Scan for the cell matching the given text and deliver its [x, y] coordinate at center. 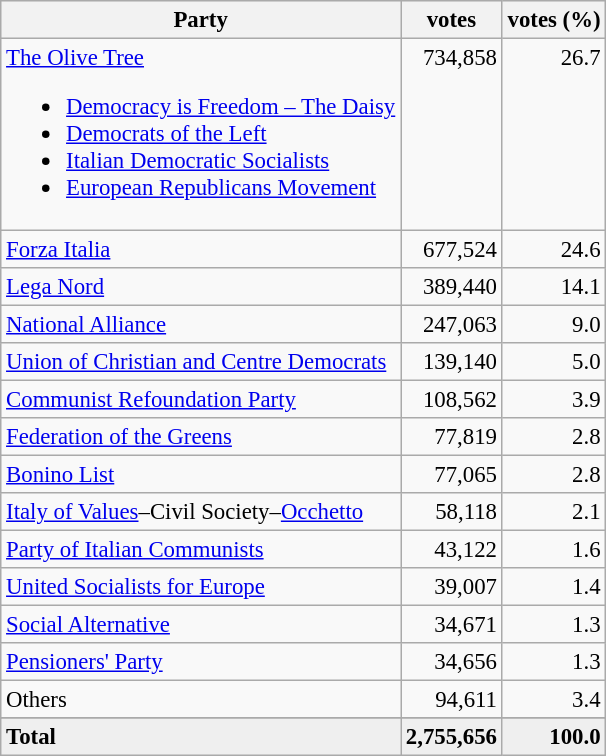
Social Alternative [201, 625]
247,063 [452, 324]
100.0 [554, 737]
34,656 [452, 662]
Pensioners' Party [201, 662]
39,007 [452, 587]
The Olive TreeDemocracy is Freedom – The DaisyDemocrats of the LeftItalian Democratic SocialistsEuropean Republicans Movement [201, 134]
Federation of the Greens [201, 437]
1.4 [554, 587]
108,562 [452, 399]
26.7 [554, 134]
677,524 [452, 249]
3.4 [554, 700]
9.0 [554, 324]
2,755,656 [452, 737]
77,065 [452, 474]
United Socialists for Europe [201, 587]
Party of Italian Communists [201, 549]
Bonino List [201, 474]
National Alliance [201, 324]
Others [201, 700]
Lega Nord [201, 286]
389,440 [452, 286]
Union of Christian and Centre Democrats [201, 361]
77,819 [452, 437]
1.6 [554, 549]
94,611 [452, 700]
139,140 [452, 361]
43,122 [452, 549]
5.0 [554, 361]
votes [452, 20]
58,118 [452, 512]
Party [201, 20]
14.1 [554, 286]
2.1 [554, 512]
34,671 [452, 625]
24.6 [554, 249]
734,858 [452, 134]
Communist Refoundation Party [201, 399]
Forza Italia [201, 249]
Italy of Values–Civil Society–Occhetto [201, 512]
votes (%) [554, 20]
3.9 [554, 399]
Total [201, 737]
